Scan for the cell matching the given text and deliver its [X, Y] coordinate at center. 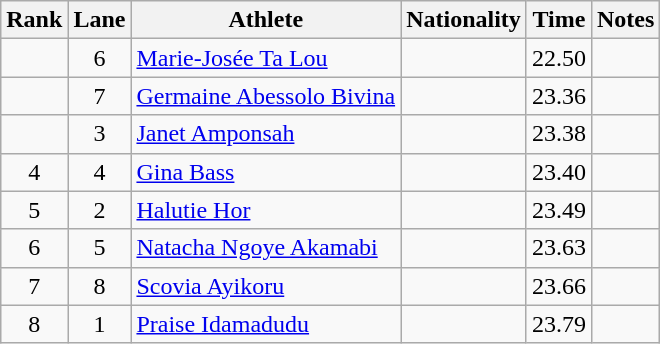
Rank [34, 20]
Athlete [266, 20]
Gina Bass [266, 172]
23.63 [558, 248]
Halutie Hor [266, 210]
Notes [625, 20]
Germaine Abessolo Bivina [266, 96]
23.49 [558, 210]
23.36 [558, 96]
23.66 [558, 286]
1 [100, 324]
Nationality [464, 20]
Marie-Josée Ta Lou [266, 58]
3 [100, 134]
2 [100, 210]
22.50 [558, 58]
Lane [100, 20]
23.79 [558, 324]
23.40 [558, 172]
Time [558, 20]
Scovia Ayikoru [266, 286]
Natacha Ngoye Akamabi [266, 248]
23.38 [558, 134]
Praise Idamadudu [266, 324]
Janet Amponsah [266, 134]
